Locate the cell with the specified text and output its [x, y] center coordinate. 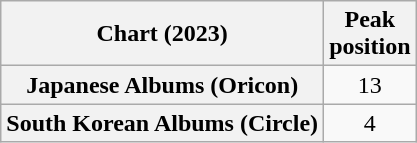
13 [370, 85]
Chart (2023) [162, 34]
South Korean Albums (Circle) [162, 123]
Peakposition [370, 34]
4 [370, 123]
Japanese Albums (Oricon) [162, 85]
